Search for the cell housing the specified text and yield its [x, y] center coordinate. 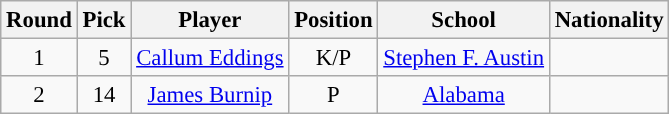
2 [39, 95]
Alabama [464, 95]
Pick [104, 20]
Nationality [608, 20]
5 [104, 58]
Position [334, 20]
P [334, 95]
Callum Eddings [210, 58]
Player [210, 20]
14 [104, 95]
Stephen F. Austin [464, 58]
1 [39, 58]
K/P [334, 58]
Round [39, 20]
School [464, 20]
James Burnip [210, 95]
